Detect which cell encompasses the target text, then output its [X, Y] center coordinate. 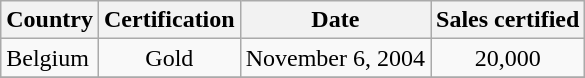
Sales certified [508, 20]
Belgium [50, 58]
Certification [169, 20]
Country [50, 20]
November 6, 2004 [335, 58]
20,000 [508, 58]
Date [335, 20]
Gold [169, 58]
